For the text-containing cell, return its midpoint in [x, y] coordinate format. 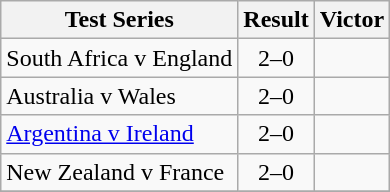
Victor [352, 20]
Test Series [120, 20]
New Zealand v France [120, 172]
Result [276, 20]
South Africa v England [120, 58]
Argentina v Ireland [120, 134]
Australia v Wales [120, 96]
